Find where the given text appears and provide that cell's center as [x, y] coordinate. 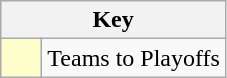
Teams to Playoffs [134, 58]
Key [114, 20]
